Locate the cell with the specified text and output its [x, y] center coordinate. 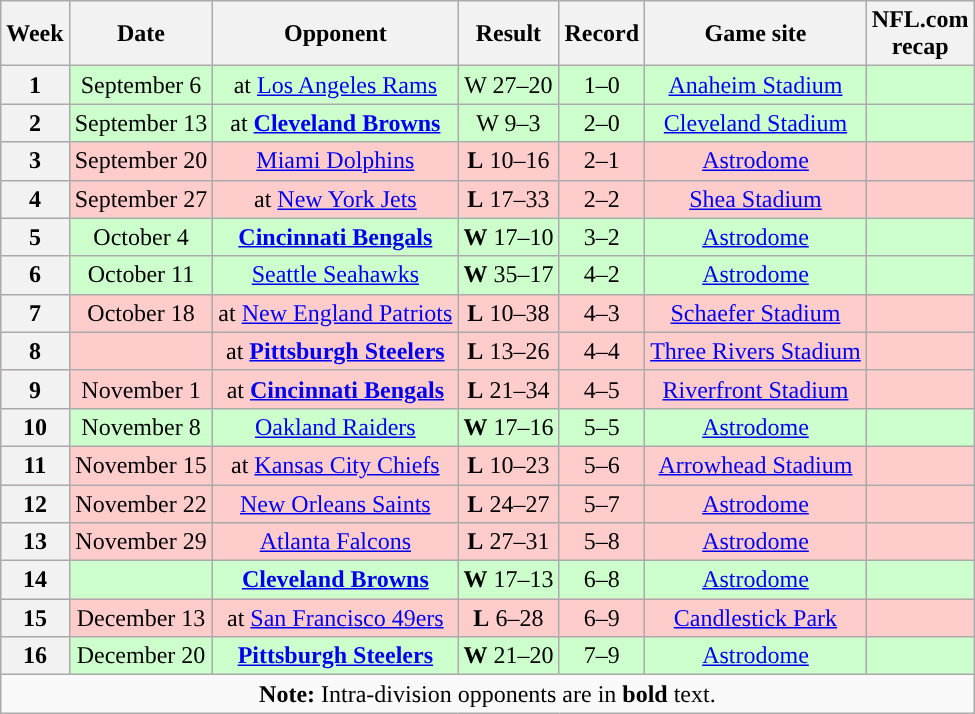
Cleveland Stadium [756, 123]
Date [141, 34]
4–5 [602, 389]
Record [602, 34]
Cleveland Browns [336, 580]
15 [35, 618]
1 [35, 85]
12 [35, 503]
November 1 [141, 389]
5–6 [602, 465]
at Cincinnati Bengals [336, 389]
Riverfront Stadium [756, 389]
2–2 [602, 199]
L 10–38 [508, 313]
Pittsburgh Steelers [336, 656]
6–9 [602, 618]
NFL.comrecap [920, 34]
Atlanta Falcons [336, 542]
L 10–23 [508, 465]
New Orleans Saints [336, 503]
at New England Patriots [336, 313]
L 6–28 [508, 618]
2–0 [602, 123]
W 21–20 [508, 656]
W 9–3 [508, 123]
7–9 [602, 656]
December 13 [141, 618]
L 24–27 [508, 503]
at Kansas City Chiefs [336, 465]
W 27–20 [508, 85]
Arrowhead Stadium [756, 465]
L 10–16 [508, 161]
9 [35, 389]
October 4 [141, 237]
3–2 [602, 237]
at Cleveland Browns [336, 123]
2–1 [602, 161]
L 17–33 [508, 199]
December 20 [141, 656]
Seattle Seahawks [336, 275]
October 18 [141, 313]
W 17–13 [508, 580]
6 [35, 275]
13 [35, 542]
November 15 [141, 465]
W 17–10 [508, 237]
November 8 [141, 427]
L 21–34 [508, 389]
at Los Angeles Rams [336, 85]
5 [35, 237]
L 13–26 [508, 351]
4–2 [602, 275]
W 17–16 [508, 427]
November 29 [141, 542]
14 [35, 580]
10 [35, 427]
at Pittsburgh Steelers [336, 351]
September 20 [141, 161]
4–3 [602, 313]
7 [35, 313]
September 13 [141, 123]
16 [35, 656]
Miami Dolphins [336, 161]
3 [35, 161]
September 6 [141, 85]
W 35–17 [508, 275]
Opponent [336, 34]
Note: Intra-division opponents are in bold text. [488, 694]
Schaefer Stadium [756, 313]
5–8 [602, 542]
Cincinnati Bengals [336, 237]
Result [508, 34]
5–5 [602, 427]
Oakland Raiders [336, 427]
Week [35, 34]
1–0 [602, 85]
5–7 [602, 503]
4–4 [602, 351]
8 [35, 351]
Anaheim Stadium [756, 85]
4 [35, 199]
Three Rivers Stadium [756, 351]
11 [35, 465]
L 27–31 [508, 542]
at San Francisco 49ers [336, 618]
Game site [756, 34]
October 11 [141, 275]
Shea Stadium [756, 199]
Candlestick Park [756, 618]
at New York Jets [336, 199]
6–8 [602, 580]
September 27 [141, 199]
2 [35, 123]
November 22 [141, 503]
